Detect which cell encompasses the target text, then output its [X, Y] center coordinate. 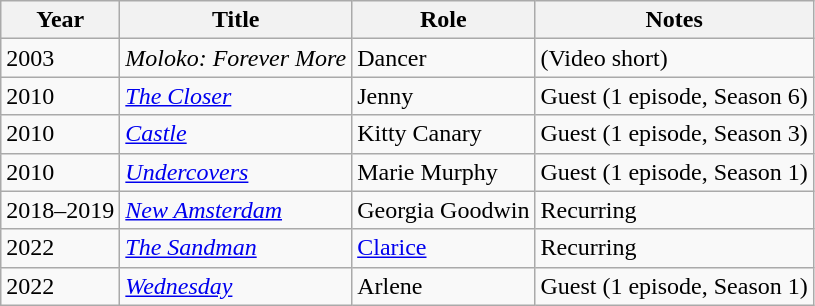
Jenny [444, 96]
Undercovers [236, 172]
Guest (1 episode, Season 6) [674, 96]
Year [60, 20]
Moloko: Forever More [236, 58]
Notes [674, 20]
The Sandman [236, 248]
Title [236, 20]
Arlene [444, 286]
Dancer [444, 58]
Castle [236, 134]
Marie Murphy [444, 172]
2018–2019 [60, 210]
Georgia Goodwin [444, 210]
Guest (1 episode, Season 3) [674, 134]
Kitty Canary [444, 134]
2003 [60, 58]
Wednesday [236, 286]
Clarice [444, 248]
(Video short) [674, 58]
The Closer [236, 96]
New Amsterdam [236, 210]
Role [444, 20]
